Determine the [X, Y] coordinate at the center of the cell enclosing the given text.  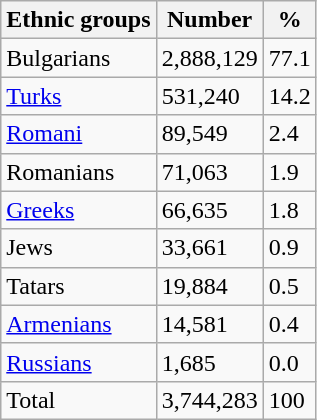
77.1 [290, 58]
Russians [78, 362]
0.0 [290, 362]
Romani [78, 134]
89,549 [210, 134]
Armenians [78, 324]
% [290, 20]
Number [210, 20]
1.8 [290, 210]
100 [290, 400]
531,240 [210, 96]
71,063 [210, 172]
Ethnic groups [78, 20]
Total [78, 400]
2,888,129 [210, 58]
1.9 [290, 172]
19,884 [210, 286]
3,744,283 [210, 400]
14,581 [210, 324]
33,661 [210, 248]
2.4 [290, 134]
Jews [78, 248]
Romanians [78, 172]
1,685 [210, 362]
Bulgarians [78, 58]
Greeks [78, 210]
14.2 [290, 96]
Turks [78, 96]
Tatars [78, 286]
66,635 [210, 210]
0.9 [290, 248]
0.4 [290, 324]
0.5 [290, 286]
